For the text-containing cell, return its midpoint in [x, y] coordinate format. 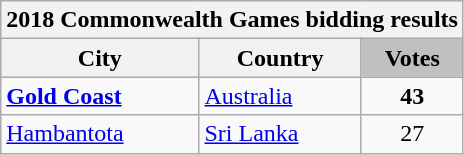
Hambantota [100, 134]
Sri Lanka [280, 134]
City [100, 58]
43 [412, 96]
Australia [280, 96]
27 [412, 134]
Votes [412, 58]
Gold Coast [100, 96]
2018 Commonwealth Games bidding results [232, 20]
Country [280, 58]
